Scan for the cell matching the given text and deliver its (X, Y) coordinate at center. 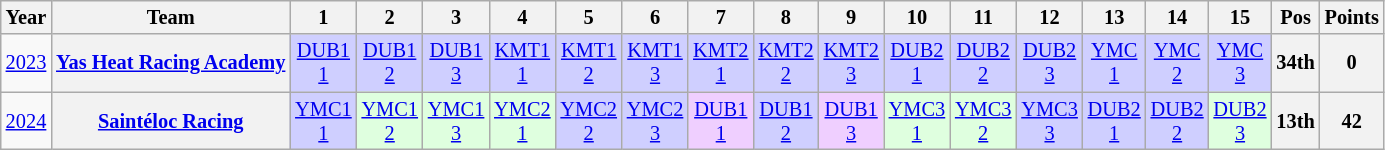
8 (786, 17)
YMC3 (1240, 63)
YMC33 (1049, 121)
KMT13 (655, 63)
9 (852, 17)
YMC2 (1178, 63)
YMC1 (1114, 63)
13 (1114, 17)
KMT11 (522, 63)
1 (323, 17)
10 (917, 17)
2023 (26, 63)
6 (655, 17)
Saintéloc Racing (170, 121)
0 (1352, 63)
4 (522, 17)
YMC12 (390, 121)
12 (1049, 17)
KMT23 (852, 63)
Pos (1295, 17)
KMT21 (720, 63)
2 (390, 17)
Year (26, 17)
15 (1240, 17)
13th (1295, 121)
42 (1352, 121)
11 (983, 17)
KMT12 (589, 63)
14 (1178, 17)
YMC21 (522, 121)
34th (1295, 63)
7 (720, 17)
YMC11 (323, 121)
KMT22 (786, 63)
YMC13 (456, 121)
2024 (26, 121)
YMC23 (655, 121)
3 (456, 17)
YMC31 (917, 121)
Yas Heat Racing Academy (170, 63)
5 (589, 17)
YMC22 (589, 121)
Points (1352, 17)
Team (170, 17)
YMC32 (983, 121)
